Capture the cell that displays the provided text and extract its (X, Y) central coordinate. 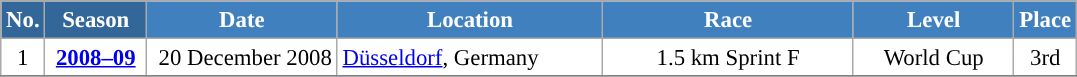
1.5 km Sprint F (728, 58)
Date (242, 20)
Level (934, 20)
No. (23, 20)
Race (728, 20)
Düsseldorf, Germany (470, 58)
1 (23, 58)
World Cup (934, 58)
Season (96, 20)
20 December 2008 (242, 58)
Place (1045, 20)
2008–09 (96, 58)
3rd (1045, 58)
Location (470, 20)
